Provide the [x, y] coordinate of the cell's center where the given text is located.  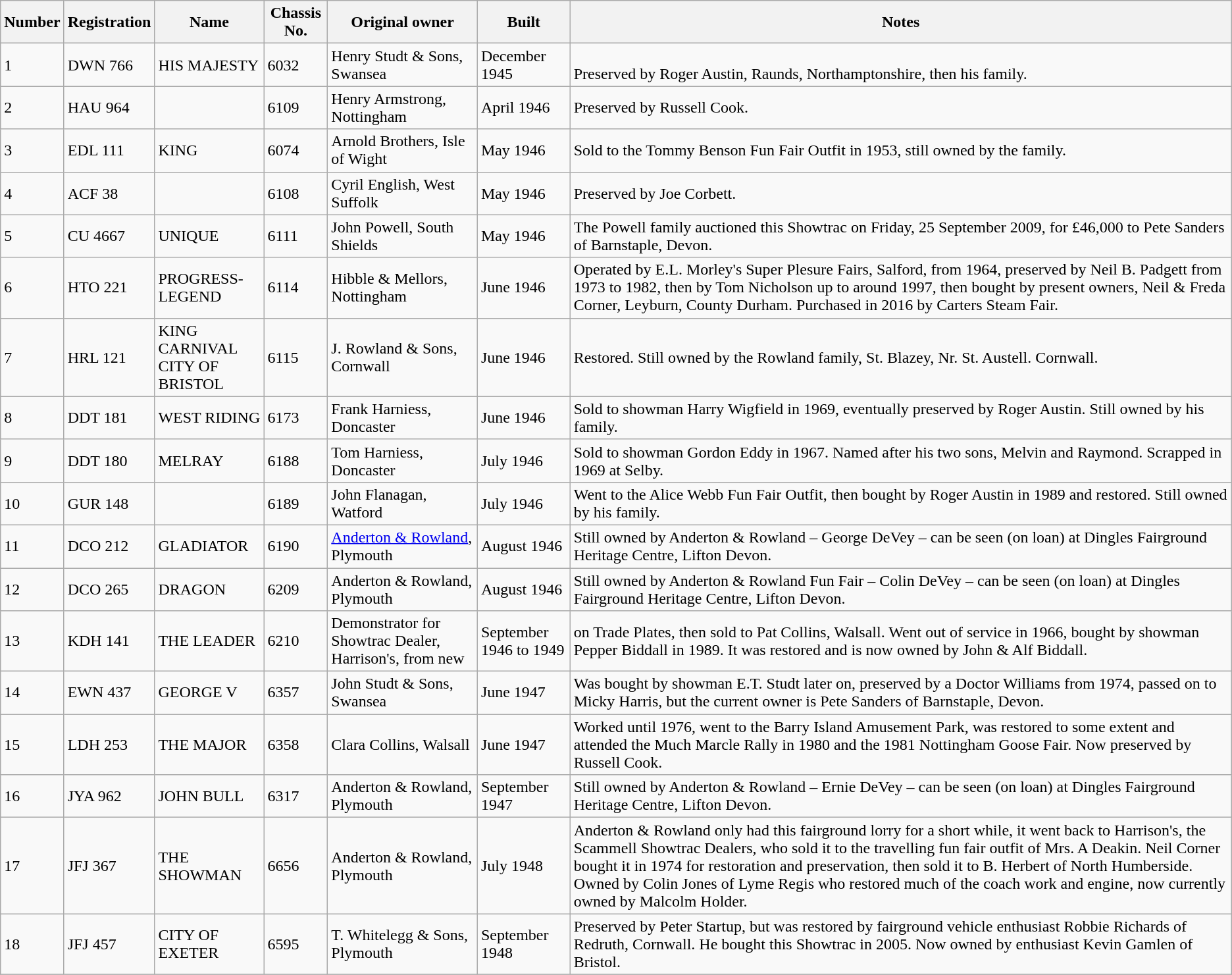
DCO 265 [109, 589]
THE LEADER [209, 641]
6115 [296, 357]
EDL 111 [109, 150]
Preserved by Joe Corbett. [900, 194]
6210 [296, 641]
JFJ 367 [109, 866]
6 [32, 288]
December 1945 [524, 65]
GUR 148 [109, 503]
13 [32, 641]
HTO 221 [109, 288]
GEORGE V [209, 693]
5 [32, 236]
15 [32, 745]
6111 [296, 236]
Chassis No. [296, 22]
Preserved by Roger Austin, Raunds, Northamptonshire, then his family. [900, 65]
DRAGON [209, 589]
Number [32, 22]
7 [32, 357]
JYA 962 [109, 797]
6189 [296, 503]
11 [32, 546]
PROGRESS-LEGEND [209, 288]
September 1947 [524, 797]
6190 [296, 546]
14 [32, 693]
September 1946 to 1949 [524, 641]
The Powell family auctioned this Showtrac on Friday, 25 September 2009, for £46,000 to Pete Sanders of Barnstaple, Devon. [900, 236]
Original owner [403, 22]
THE MAJOR [209, 745]
John Powell, South Shields [403, 236]
July 1948 [524, 866]
Preserved by Russell Cook. [900, 108]
September 1948 [524, 944]
KDH 141 [109, 641]
Name [209, 22]
JFJ 457 [109, 944]
Demonstrator for Showtrac Dealer, Harrison's, from new [403, 641]
CU 4667 [109, 236]
UNIQUE [209, 236]
4 [32, 194]
Arnold Brothers, Isle of Wight [403, 150]
9 [32, 461]
Built [524, 22]
16 [32, 797]
HIS MAJESTY [209, 65]
Restored. Still owned by the Rowland family, St. Blazey, Nr. St. Austell. Cornwall. [900, 357]
GLADIATOR [209, 546]
10 [32, 503]
6209 [296, 589]
3 [32, 150]
DDT 180 [109, 461]
6188 [296, 461]
DCO 212 [109, 546]
12 [32, 589]
8 [32, 417]
Still owned by Anderton & Rowland Fun Fair – Colin DeVey – can be seen (on loan) at Dingles Fairground Heritage Centre, Lifton Devon. [900, 589]
Still owned by Anderton & Rowland – George DeVey – can be seen (on loan) at Dingles Fairground Heritage Centre, Lifton Devon. [900, 546]
Frank Harniess, Doncaster [403, 417]
Sold to showman Harry Wigfield in 1969, eventually preserved by Roger Austin. Still owned by his family. [900, 417]
Hibble & Mellors, Nottingham [403, 288]
2 [32, 108]
THE SHOWMAN [209, 866]
1 [32, 65]
Cyril English, West Suffolk [403, 194]
Henry Studt & Sons, Swansea [403, 65]
6109 [296, 108]
18 [32, 944]
6173 [296, 417]
DWN 766 [109, 65]
T. Whitelegg & Sons, Plymouth [403, 944]
Registration [109, 22]
Sold to showman Gordon Eddy in 1967. Named after his two sons, Melvin and Raymond. Scrapped in 1969 at Selby. [900, 461]
J. Rowland & Sons, Cornwall [403, 357]
HRL 121 [109, 357]
LDH 253 [109, 745]
JOHN BULL [209, 797]
Tom Harniess, Doncaster [403, 461]
6074 [296, 150]
Sold to the Tommy Benson Fun Fair Outfit in 1953, still owned by the family. [900, 150]
6032 [296, 65]
Notes [900, 22]
WEST RIDING [209, 417]
KING [209, 150]
6114 [296, 288]
MELRAY [209, 461]
KING CARNIVALCITY OF BRISTOL [209, 357]
6358 [296, 745]
HAU 964 [109, 108]
CITY OF EXETER [209, 944]
Clara Collins, Walsall [403, 745]
Henry Armstrong, Nottingham [403, 108]
17 [32, 866]
Still owned by Anderton & Rowland – Ernie DeVey – can be seen (on loan) at Dingles Fairground Heritage Centre, Lifton Devon. [900, 797]
John Studt & Sons, Swansea [403, 693]
John Flanagan, Watford [403, 503]
Went to the Alice Webb Fun Fair Outfit, then bought by Roger Austin in 1989 and restored. Still owned by his family. [900, 503]
EWN 437 [109, 693]
6656 [296, 866]
DDT 181 [109, 417]
6595 [296, 944]
ACF 38 [109, 194]
6357 [296, 693]
April 1946 [524, 108]
6317 [296, 797]
6108 [296, 194]
